Detect which cell encompasses the target text, then output its [x, y] center coordinate. 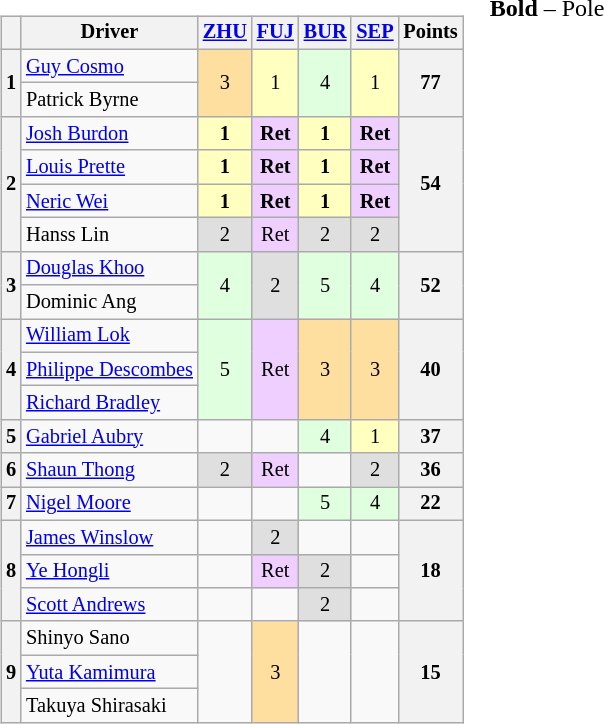
Dominic Ang [110, 302]
15 [431, 672]
Points [431, 33]
Gabriel Aubry [110, 437]
Nigel Moore [110, 504]
Yuta Kamimura [110, 672]
36 [431, 470]
James Winslow [110, 537]
Scott Andrews [110, 605]
Philippe Descombes [110, 369]
Richard Bradley [110, 403]
22 [431, 504]
Josh Burdon [110, 134]
BUR [326, 33]
7 [11, 504]
37 [431, 437]
Shinyo Sano [110, 638]
SEP [374, 33]
6 [11, 470]
Shaun Thong [110, 470]
Driver [110, 33]
54 [431, 184]
8 [11, 570]
FUJ [276, 33]
Takuya Shirasaki [110, 706]
Patrick Byrne [110, 100]
Hanss Lin [110, 235]
Neric Wei [110, 201]
Douglas Khoo [110, 268]
77 [431, 82]
Guy Cosmo [110, 66]
18 [431, 570]
9 [11, 672]
52 [431, 284]
Louis Prette [110, 167]
William Lok [110, 336]
40 [431, 370]
ZHU [225, 33]
Ye Hongli [110, 571]
